Find where the given text appears and provide that cell's center as [X, Y] coordinate. 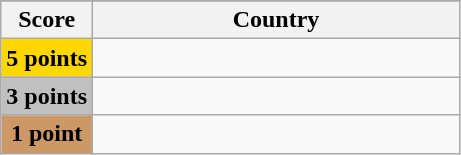
3 points [47, 96]
1 point [47, 134]
Score [47, 20]
5 points [47, 58]
Country [276, 20]
